Pinpoint the cell where the given text exists, returning its [x, y] midpoint coordinate. 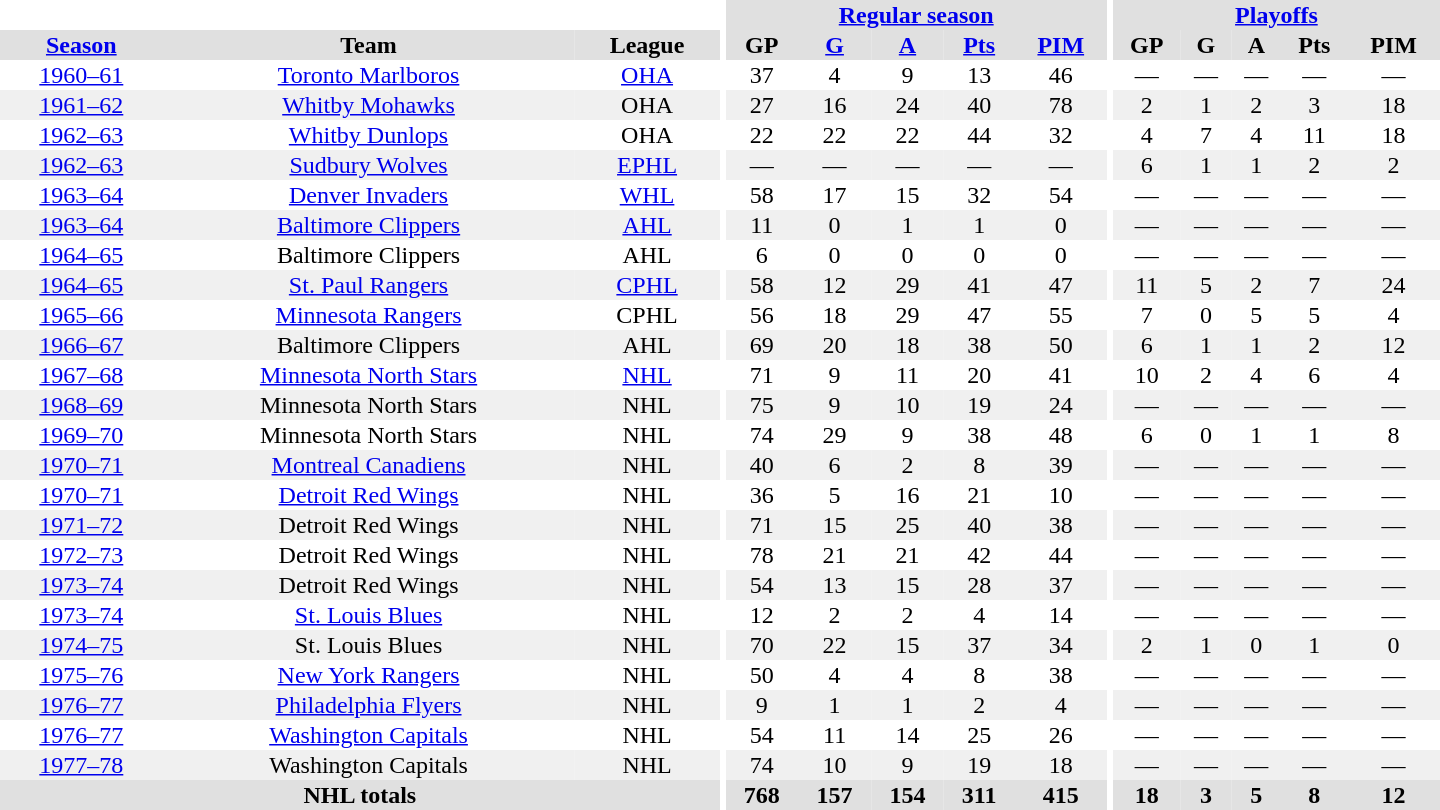
34 [1060, 645]
768 [762, 795]
Whitby Mohawks [369, 105]
WHL [646, 195]
St. Paul Rangers [369, 285]
46 [1060, 75]
Team [369, 45]
Season [82, 45]
17 [834, 195]
1961–62 [82, 105]
56 [762, 315]
1967–68 [82, 375]
1965–66 [82, 315]
New York Rangers [369, 675]
Minnesota Rangers [369, 315]
1971–72 [82, 525]
Denver Invaders [369, 195]
Regular season [916, 15]
70 [762, 645]
1969–70 [82, 435]
1966–67 [82, 345]
75 [762, 405]
Toronto Marlboros [369, 75]
157 [834, 795]
NHL totals [360, 795]
Whitby Dunlops [369, 135]
36 [762, 495]
1968–69 [82, 405]
39 [1060, 465]
27 [762, 105]
42 [979, 555]
26 [1060, 735]
48 [1060, 435]
EPHL [646, 165]
311 [979, 795]
1975–76 [82, 675]
Philadelphia Flyers [369, 705]
154 [908, 795]
Montreal Canadiens [369, 465]
1974–75 [82, 645]
1960–61 [82, 75]
28 [979, 585]
Sudbury Wolves [369, 165]
Playoffs [1276, 15]
69 [762, 345]
55 [1060, 315]
1977–78 [82, 765]
1972–73 [82, 555]
415 [1060, 795]
League [646, 45]
